From the cell containing the given text, extract its center point as [x, y] coordinate. 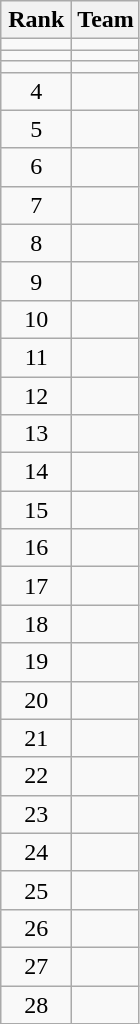
Rank [36, 20]
23 [36, 814]
7 [36, 205]
6 [36, 167]
12 [36, 395]
5 [36, 129]
17 [36, 586]
14 [36, 472]
21 [36, 738]
26 [36, 928]
8 [36, 243]
24 [36, 852]
10 [36, 319]
27 [36, 966]
16 [36, 548]
Team [106, 20]
18 [36, 624]
11 [36, 357]
22 [36, 776]
28 [36, 1005]
19 [36, 662]
9 [36, 281]
4 [36, 91]
15 [36, 510]
25 [36, 890]
13 [36, 434]
20 [36, 700]
